Locate the cell with the specified text and output its (x, y) center coordinate. 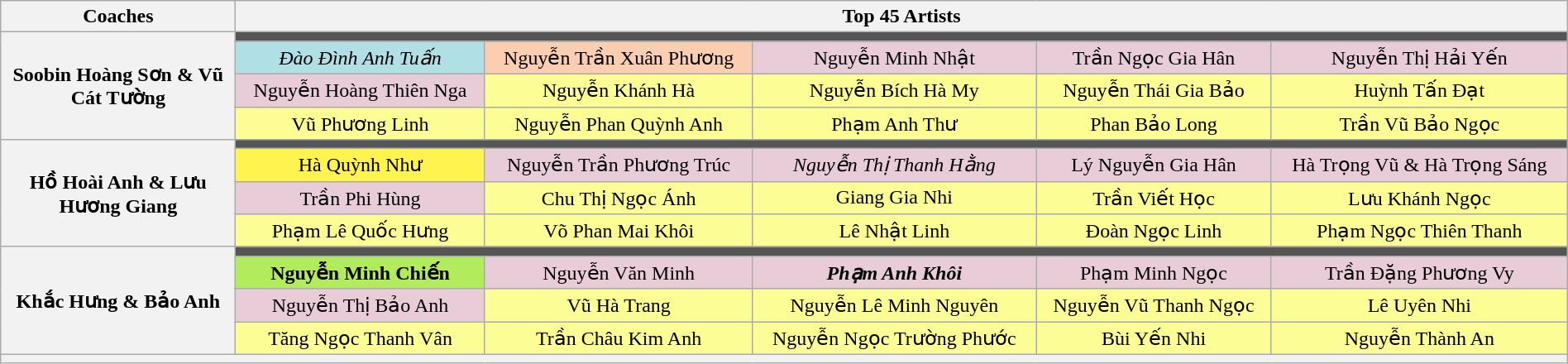
Nguyễn Ngọc Trường Phước (895, 338)
Khắc Hưng & Bảo Anh (118, 300)
Lê Uyên Nhi (1419, 305)
Nguyễn Trần Phương Trúc (619, 165)
Trần Đặng Phương Vy (1419, 272)
Top 45 Artists (901, 17)
Phan Bảo Long (1154, 123)
Tăng Ngọc Thanh Vân (361, 338)
Trần Viết Học (1154, 198)
Nguyễn Lê Minh Nguyên (895, 305)
Giang Gia Nhi (895, 198)
Lý Nguyễn Gia Hân (1154, 165)
Coaches (118, 17)
Trần Vũ Bảo Ngọc (1419, 123)
Phạm Minh Ngọc (1154, 272)
Nguyễn Trần Xuân Phương (619, 58)
Phạm Anh Thư (895, 123)
Lưu Khánh Ngọc (1419, 198)
Hồ Hoài Anh & Lưu Hương Giang (118, 194)
Trần Châu Kim Anh (619, 338)
Nguyễn Minh Chiến (361, 272)
Nguyễn Minh Nhật (895, 58)
Huỳnh Tấn Đạt (1419, 90)
Nguyễn Bích Hà My (895, 90)
Nguyễn Thái Gia Bảo (1154, 90)
Hà Trọng Vũ & Hà Trọng Sáng (1419, 165)
Trần Phi Hùng (361, 198)
Nguyễn Thị Hải Yến (1419, 58)
Vũ Hà Trang (619, 305)
Trần Ngọc Gia Hân (1154, 58)
Bùi Yến Nhi (1154, 338)
Nguyễn Vũ Thanh Ngọc (1154, 305)
Phạm Ngọc Thiên Thanh (1419, 231)
Lê Nhật Linh (895, 231)
Nguyễn Thị Bảo Anh (361, 305)
Đào Đình Anh Tuấn (361, 58)
Nguyễn Văn Minh (619, 272)
Vũ Phương Linh (361, 123)
Nguyễn Khánh Hà (619, 90)
Đoàn Ngọc Linh (1154, 231)
Nguyễn Hoàng Thiên Nga (361, 90)
Nguyễn Phan Quỳnh Anh (619, 123)
Chu Thị Ngọc Ánh (619, 198)
Hà Quỳnh Như (361, 165)
Nguyễn Thành An (1419, 338)
Soobin Hoàng Sơn & Vũ Cát Tường (118, 86)
Phạm Lê Quốc Hưng (361, 231)
Phạm Anh Khôi (895, 272)
Nguyễn Thị Thanh Hằng (895, 165)
Võ Phan Mai Khôi (619, 231)
